For the text-containing cell, return its midpoint in [X, Y] coordinate format. 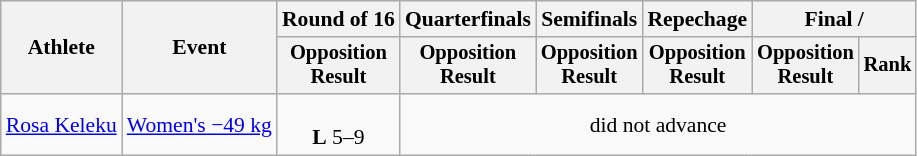
L 5–9 [338, 124]
Quarterfinals [468, 19]
Repechage [697, 19]
Semifinals [590, 19]
did not advance [658, 124]
Athlete [62, 48]
Women's −49 kg [200, 124]
Round of 16 [338, 19]
Event [200, 48]
Rosa Keleku [62, 124]
Rank [888, 66]
Final / [834, 19]
